Locate the cell with the specified text and output its (X, Y) center coordinate. 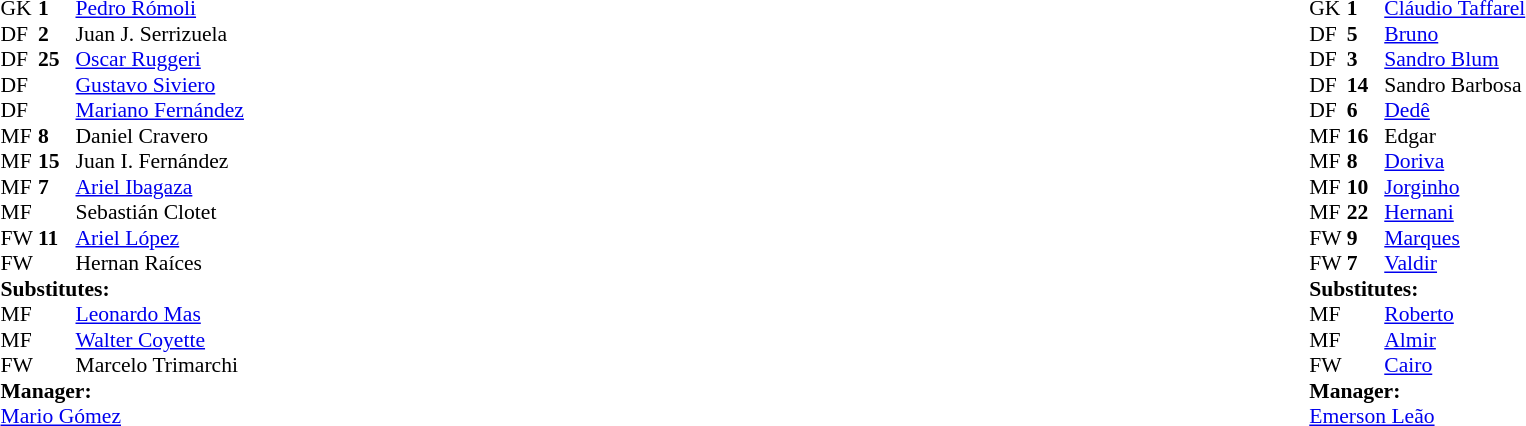
3 (1366, 59)
11 (57, 238)
9 (1366, 238)
Daniel Cravero (160, 136)
22 (1366, 213)
Edgar (1454, 136)
Hernani (1454, 213)
Ariel López (160, 238)
Dedê (1454, 111)
Cairo (1454, 365)
25 (57, 59)
5 (1366, 34)
Juan J. Serrizuela (160, 34)
Ariel Ibagaza (160, 187)
16 (1366, 136)
Sebastián Clotet (160, 213)
Marques (1454, 238)
Sandro Barbosa (1454, 85)
Hernan Raíces (160, 263)
2 (57, 34)
Mariano Fernández (160, 111)
Sandro Blum (1454, 59)
Juan I. Fernández (160, 161)
Gustavo Siviero (160, 85)
Marcelo Trimarchi (160, 365)
Valdir (1454, 263)
Jorginho (1454, 187)
10 (1366, 187)
Almir (1454, 340)
Walter Coyette (160, 340)
6 (1366, 111)
Doriva (1454, 161)
Leonardo Mas (160, 315)
14 (1366, 85)
Roberto (1454, 315)
Oscar Ruggeri (160, 59)
15 (57, 161)
Bruno (1454, 34)
